Return the [X, Y] coordinate for the center point of the cell that contains the specified text.  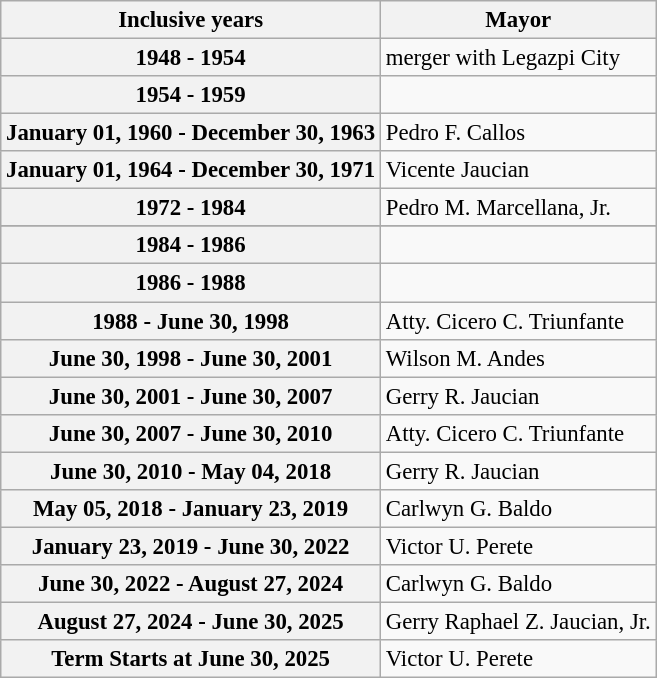
Pedro M. Marcellana, Jr. [518, 208]
1988 - June 30, 1998 [191, 321]
1954 - 1959 [191, 95]
June 30, 2001 - June 30, 2007 [191, 396]
June 30, 2010 - May 04, 2018 [191, 471]
Wilson M. Andes [518, 358]
June 30, 2007 - June 30, 2010 [191, 433]
June 30, 2022 - August 27, 2024 [191, 584]
1984 - 1986 [191, 245]
Term Starts at June 30, 2025 [191, 659]
January 01, 1960 - December 30, 1963 [191, 133]
Mayor [518, 20]
Vicente Jaucian [518, 170]
January 23, 2019 - June 30, 2022 [191, 546]
1972 - 1984 [191, 208]
June 30, 1998 - June 30, 2001 [191, 358]
August 27, 2024 - June 30, 2025 [191, 621]
Gerry Raphael Z. Jaucian, Jr. [518, 621]
Inclusive years [191, 20]
May 05, 2018 - January 23, 2019 [191, 509]
Pedro F. Callos [518, 133]
1948 - 1954 [191, 58]
January 01, 1964 - December 30, 1971 [191, 170]
merger with Legazpi City [518, 58]
1986 - 1988 [191, 283]
